Provide the [X, Y] coordinate of the cell's center where the given text is located.  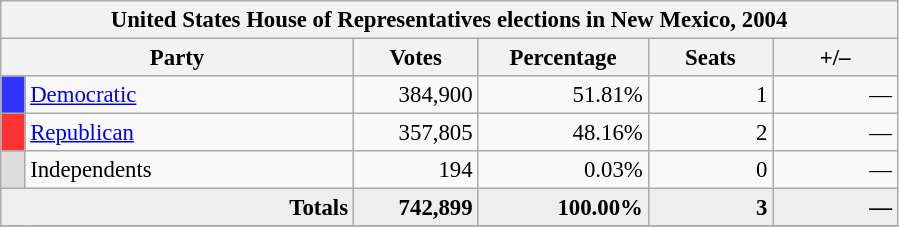
51.81% [563, 95]
Party [178, 58]
3 [710, 208]
Independents [189, 170]
2 [710, 133]
Percentage [563, 58]
194 [416, 170]
1 [710, 95]
Totals [178, 208]
Democratic [189, 95]
+/– [836, 58]
48.16% [563, 133]
United States House of Representatives elections in New Mexico, 2004 [450, 20]
0 [710, 170]
Seats [710, 58]
742,899 [416, 208]
384,900 [416, 95]
Republican [189, 133]
Votes [416, 58]
357,805 [416, 133]
100.00% [563, 208]
0.03% [563, 170]
